Search for the cell housing the specified text and yield its (x, y) center coordinate. 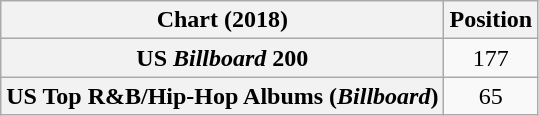
65 (491, 96)
US Top R&B/Hip-Hop Albums (Billboard) (222, 96)
177 (491, 58)
Chart (2018) (222, 20)
Position (491, 20)
US Billboard 200 (222, 58)
